Search for the cell housing the specified text and yield its [x, y] center coordinate. 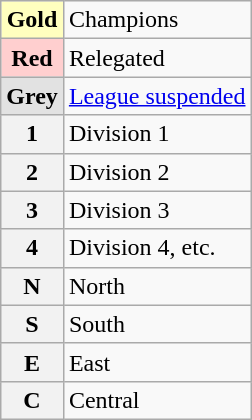
Gold [32, 20]
2 [32, 172]
4 [32, 248]
South [157, 324]
East [157, 362]
Division 4, etc. [157, 248]
E [32, 362]
C [32, 400]
S [32, 324]
Division 3 [157, 210]
Red [32, 58]
Central [157, 400]
Division 1 [157, 134]
Champions [157, 20]
N [32, 286]
Grey [32, 96]
North [157, 286]
League suspended [157, 96]
Division 2 [157, 172]
1 [32, 134]
3 [32, 210]
Relegated [157, 58]
